Output the [X, Y] coordinate of the center of the cell containing the given text.  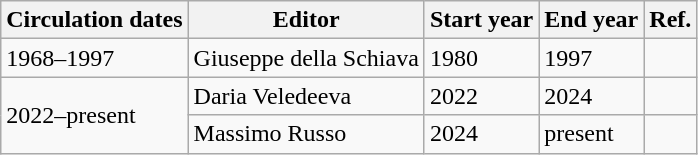
1980 [481, 58]
2022–present [94, 115]
present [592, 134]
Start year [481, 20]
Circulation dates [94, 20]
Giuseppe della Schiava [306, 58]
2022 [481, 96]
1968–1997 [94, 58]
Massimo Russo [306, 134]
Ref. [670, 20]
Daria Veledeeva [306, 96]
1997 [592, 58]
End year [592, 20]
Editor [306, 20]
